Provide the (x, y) coordinate of the cell's center where the given text is located.  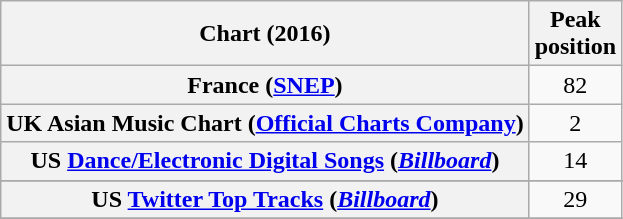
UK Asian Music Chart (Official Charts Company) (265, 123)
2 (575, 123)
82 (575, 85)
Peak position (575, 34)
US Dance/Electronic Digital Songs (Billboard) (265, 161)
14 (575, 161)
Chart (2016) (265, 34)
US Twitter Top Tracks (Billboard) (265, 199)
France (SNEP) (265, 85)
29 (575, 199)
